Provide the [x, y] coordinate of the cell's center where the given text is located.  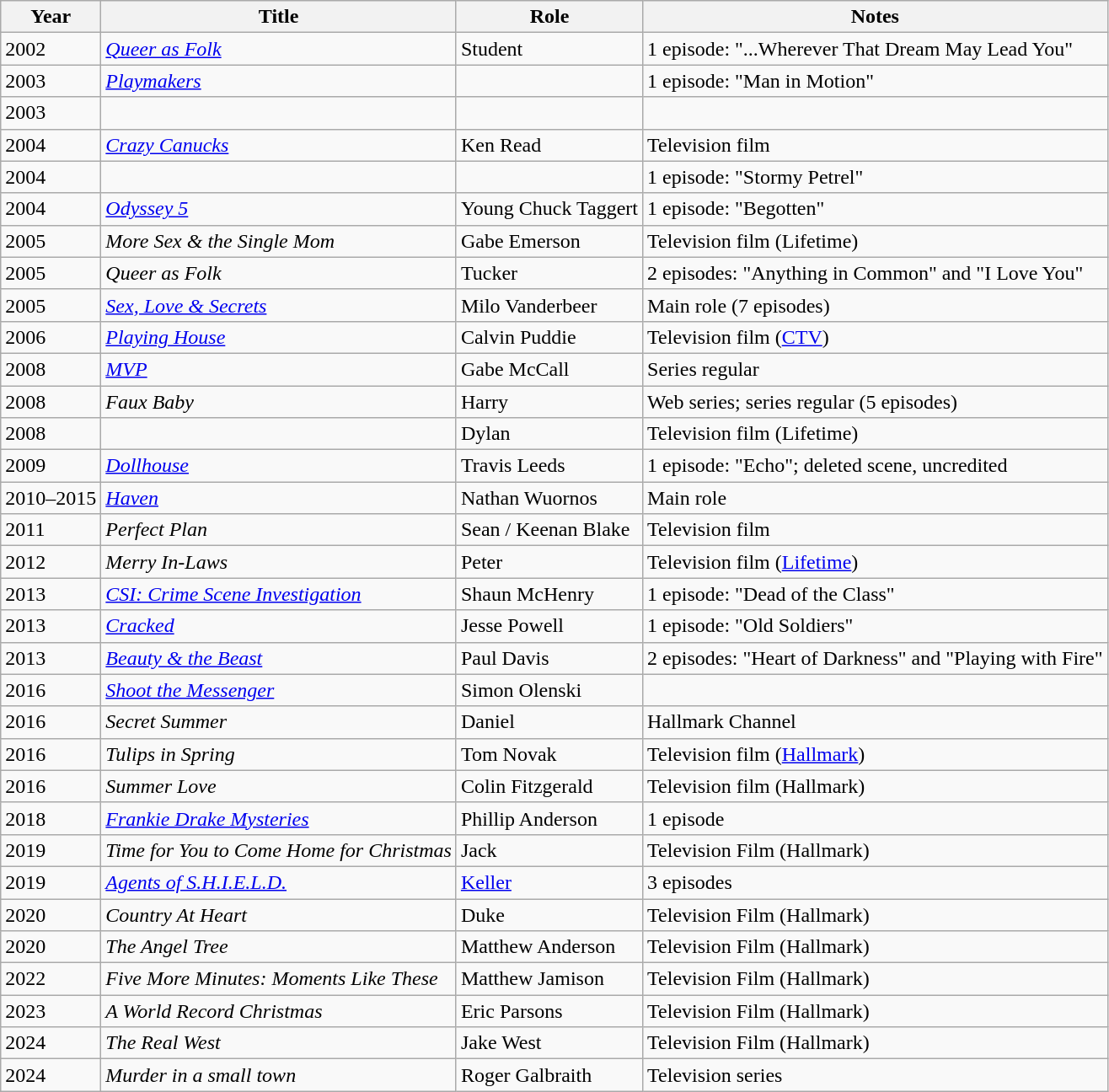
Phillip Anderson [549, 818]
Keller [549, 882]
Jesse Powell [549, 626]
Odyssey 5 [279, 209]
Jake West [549, 1043]
Milo Vanderbeer [549, 305]
2011 [51, 530]
Role [549, 17]
Title [279, 17]
Five More Minutes: Moments Like These [279, 979]
Sex, Love & Secrets [279, 305]
Roger Galbraith [549, 1075]
1 episode: "Echo"; deleted scene, uncredited [875, 466]
Merry In-Laws [279, 562]
Faux Baby [279, 402]
Secret Summer [279, 722]
1 episode [875, 818]
Ken Read [549, 145]
Calvin Puddie [549, 337]
Main role [875, 498]
Perfect Plan [279, 530]
Simon Olenski [549, 690]
Notes [875, 17]
Tucker [549, 273]
Peter [549, 562]
The Real West [279, 1043]
Summer Love [279, 786]
Daniel [549, 722]
2010–2015 [51, 498]
Duke [549, 914]
Tulips in Spring [279, 754]
1 episode: "Old Soldiers" [875, 626]
Main role (7 episodes) [875, 305]
2022 [51, 979]
2012 [51, 562]
2002 [51, 49]
Murder in a small town [279, 1075]
More Sex & the Single Mom [279, 241]
Shaun McHenry [549, 594]
2023 [51, 1011]
Television film (CTV) [875, 337]
Harry [549, 402]
Web series; series regular (5 episodes) [875, 402]
2006 [51, 337]
Shoot the Messenger [279, 690]
Jack [549, 850]
2 episodes: "Anything in Common" and "I Love You" [875, 273]
Student [549, 49]
1 episode: "...Wherever That Dream May Lead You" [875, 49]
Crazy Canucks [279, 145]
Travis Leeds [549, 466]
Country At Heart [279, 914]
Matthew Anderson [549, 947]
2 episodes: "Heart of Darkness" and "Playing with Fire" [875, 658]
A World Record Christmas [279, 1011]
Cracked [279, 626]
Beauty & the Beast [279, 658]
1 episode: "Dead of the Class" [875, 594]
Sean / Keenan Blake [549, 530]
1 episode: "Stormy Petrel" [875, 177]
Gabe McCall [549, 369]
Colin Fitzgerald [549, 786]
Television series [875, 1075]
Matthew Jamison [549, 979]
Playing House [279, 337]
Dollhouse [279, 466]
The Angel Tree [279, 947]
Nathan Wuornos [549, 498]
Young Chuck Taggert [549, 209]
MVP [279, 369]
Eric Parsons [549, 1011]
Dylan [549, 434]
Gabe Emerson [549, 241]
CSI: Crime Scene Investigation [279, 594]
2018 [51, 818]
Haven [279, 498]
Hallmark Channel [875, 722]
Tom Novak [549, 754]
Frankie Drake Mysteries [279, 818]
1 episode: "Begotten" [875, 209]
2009 [51, 466]
Time for You to Come Home for Christmas [279, 850]
Agents of S.H.I.E.L.D. [279, 882]
Year [51, 17]
3 episodes [875, 882]
Playmakers [279, 81]
1 episode: "Man in Motion" [875, 81]
Series regular [875, 369]
Paul Davis [549, 658]
